Determine the [X, Y] coordinate at the center of the cell enclosing the given text.  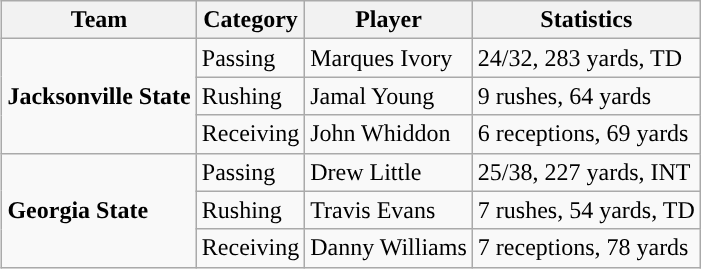
Jacksonville State [99, 96]
Drew Little [389, 172]
7 receptions, 78 yards [586, 248]
Georgia State [99, 210]
Team [99, 20]
7 rushes, 54 yards, TD [586, 210]
25/38, 227 yards, INT [586, 172]
Player [389, 20]
9 rushes, 64 yards [586, 96]
6 receptions, 69 yards [586, 134]
Jamal Young [389, 96]
Travis Evans [389, 210]
Category [250, 20]
John Whiddon [389, 134]
24/32, 283 yards, TD [586, 58]
Danny Williams [389, 248]
Statistics [586, 20]
Marques Ivory [389, 58]
